Find where the given text appears and provide that cell's center as [X, Y] coordinate. 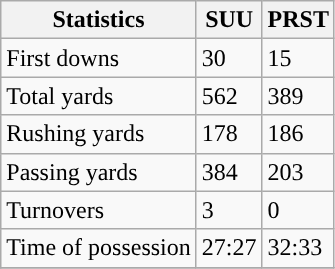
30 [229, 58]
Time of possession [99, 248]
32:33 [298, 248]
562 [229, 96]
186 [298, 134]
27:27 [229, 248]
384 [229, 172]
First downs [99, 58]
15 [298, 58]
0 [298, 210]
178 [229, 134]
Rushing yards [99, 134]
203 [298, 172]
3 [229, 210]
Total yards [99, 96]
SUU [229, 20]
389 [298, 96]
Statistics [99, 20]
Turnovers [99, 210]
Passing yards [99, 172]
PRST [298, 20]
